Locate the cell with the specified text and output its (X, Y) center coordinate. 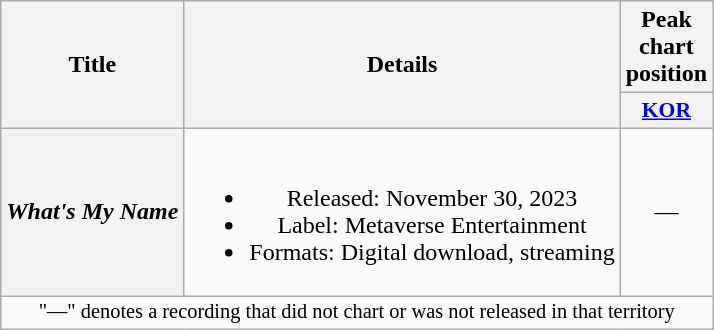
Peak chart position (666, 47)
Released: November 30, 2023Label: Metaverse EntertainmentFormats: Digital download, streaming (402, 212)
Details (402, 65)
Title (92, 65)
— (666, 212)
KOR (666, 111)
What's My Name (92, 212)
"—" denotes a recording that did not chart or was not released in that territory (357, 313)
